Scan for the cell matching the given text and deliver its (X, Y) coordinate at center. 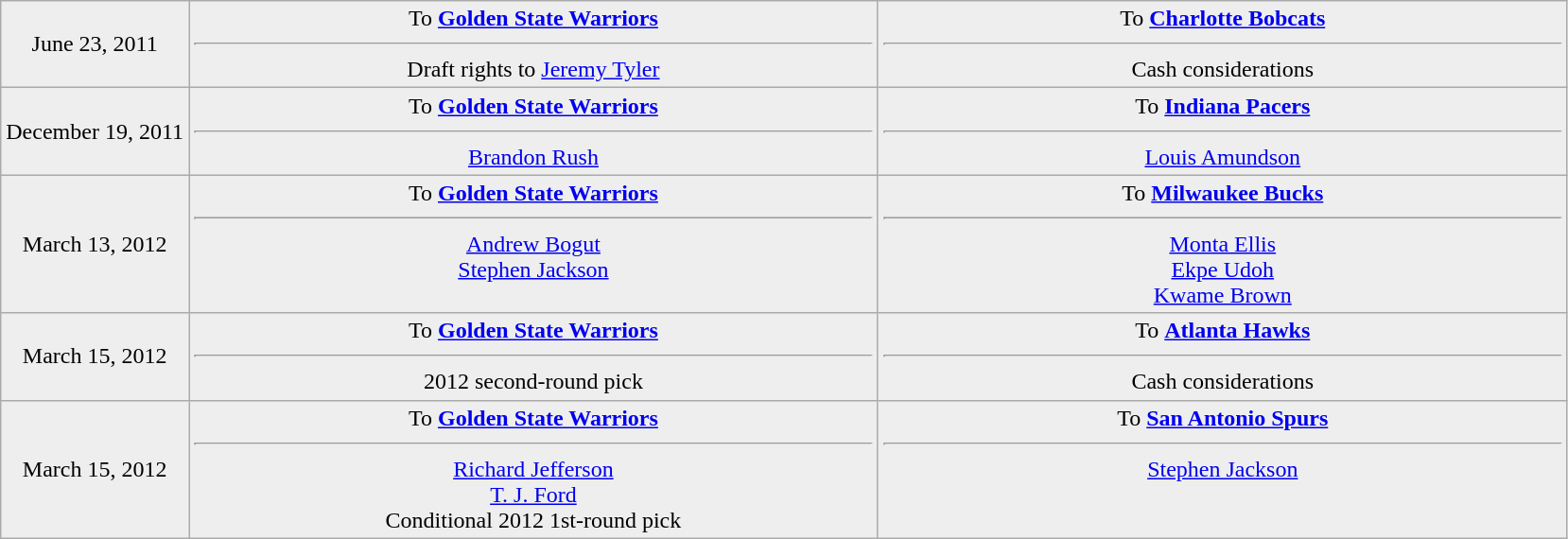
To Golden State WarriorsDraft rights to Jeremy Tyler (533, 44)
To Milwaukee BucksMonta EllisEkpe UdohKwame Brown (1222, 244)
To Atlanta HawksCash considerations (1222, 356)
To Golden State Warriors2012 second-round pick (533, 356)
To Golden State WarriorsRichard JeffersonT. J. FordConditional 2012 1st-round pick (533, 469)
To Golden State WarriorsAndrew BogutStephen Jackson (533, 244)
To Golden State WarriorsBrandon Rush (533, 131)
June 23, 2011 (95, 44)
March 13, 2012 (95, 244)
December 19, 2011 (95, 131)
To San Antonio SpursStephen Jackson (1222, 469)
To Indiana PacersLouis Amundson (1222, 131)
To Charlotte BobcatsCash considerations (1222, 44)
